For the text-containing cell, return its midpoint in (x, y) coordinate format. 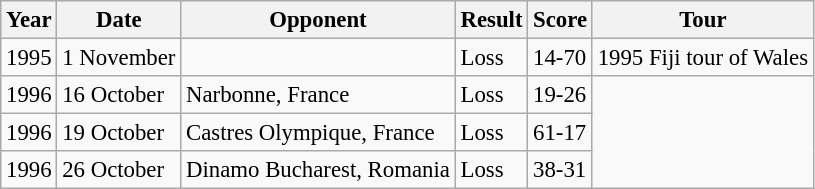
Opponent (318, 20)
19 October (119, 133)
61-17 (560, 133)
38-31 (560, 170)
Date (119, 20)
1995 Fiji tour of Wales (702, 58)
14-70 (560, 58)
Narbonne, France (318, 95)
Year (29, 20)
Castres Olympique, France (318, 133)
Score (560, 20)
1 November (119, 58)
Tour (702, 20)
1995 (29, 58)
26 October (119, 170)
Result (492, 20)
Dinamo Bucharest, Romania (318, 170)
19-26 (560, 95)
16 October (119, 95)
